Search for the cell housing the specified text and yield its [x, y] center coordinate. 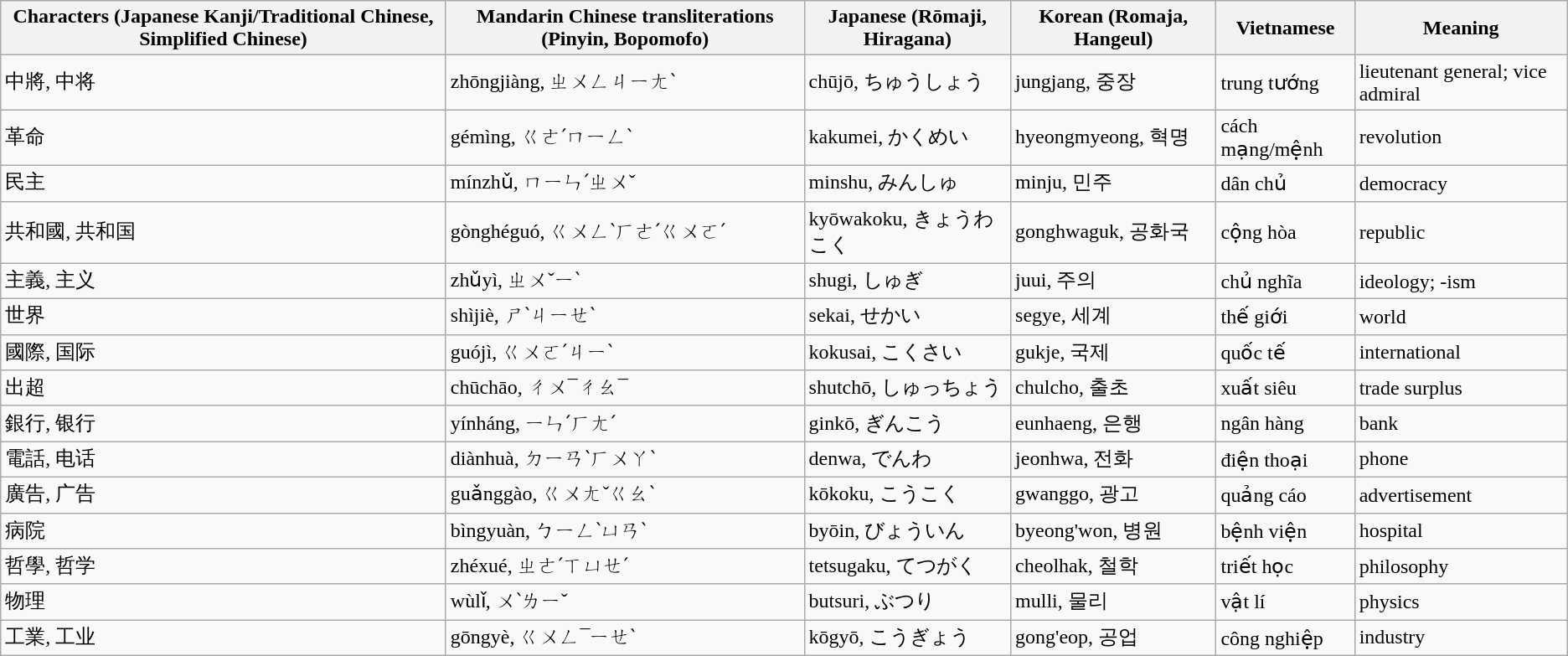
病院 [224, 531]
vật lí [1285, 602]
shìjiè, ㄕˋㄐㄧㄝˋ [625, 317]
出超 [224, 389]
byeong'won, 병원 [1114, 531]
gwanggo, 광고 [1114, 494]
diànhuà, ㄉㄧㄢˋㄏㄨㄚˋ [625, 459]
thế giới [1285, 317]
哲學, 哲学 [224, 566]
hospital [1461, 531]
công nghiệp [1285, 638]
hyeongmyeong, 혁명 [1114, 137]
international [1461, 352]
民主 [224, 183]
工業, 工业 [224, 638]
segye, 세계 [1114, 317]
ngân hàng [1285, 424]
電話, 电话 [224, 459]
廣告, 广告 [224, 494]
物理 [224, 602]
tetsugaku, てつがく [908, 566]
byōin, びょういん [908, 531]
trung tướng [1285, 82]
physics [1461, 602]
gònghéguó, ㄍㄨㄥˋㄏㄜˊㄍㄨㄛˊ [625, 232]
gong'eop, 공업 [1114, 638]
bìngyuàn, ㄅㄧㄥˋㄩㄢˋ [625, 531]
gōngyè, ㄍㄨㄥ¯ㄧㄝˋ [625, 638]
dân chủ [1285, 183]
世界 [224, 317]
Mandarin Chinese transliterations (Pinyin, Bopomofo) [625, 28]
bank [1461, 424]
cách mạng/mệnh [1285, 137]
Meaning [1461, 28]
world [1461, 317]
industry [1461, 638]
ginkō, ぎんこう [908, 424]
Korean (Romaja, Hangeul) [1114, 28]
guǎnggào, ㄍㄨㄤˇㄍㄠˋ [625, 494]
triết học [1285, 566]
bệnh viện [1285, 531]
kyōwakoku, きょうわこく [908, 232]
advertisement [1461, 494]
guójì, ㄍㄨㄛˊㄐㄧˋ [625, 352]
Vietnamese [1285, 28]
zhōngjiàng, ㄓㄨㄥㄐㄧㄤˋ [625, 82]
butsuri, ぶつり [908, 602]
zhéxué, ㄓㄜˊㄒㄩㄝˊ [625, 566]
銀行, 银行 [224, 424]
lieutenant general; vice admiral [1461, 82]
minshu, みんしゅ [908, 183]
jungjang, 중장 [1114, 82]
democracy [1461, 183]
chulcho, 출초 [1114, 389]
yínháng, ㄧㄣˊㄏㄤˊ [625, 424]
Characters (Japanese Kanji/Traditional Chinese, Simplified Chinese) [224, 28]
主義, 主义 [224, 282]
minju, 민주 [1114, 183]
zhǔyì, ㄓㄨˇㄧˋ [625, 282]
gonghwaguk, 공화국 [1114, 232]
điện thoại [1285, 459]
chủ nghĩa [1285, 282]
中將, 中将 [224, 82]
共和國, 共和国 [224, 232]
kōgyō, こうぎょう [908, 638]
革命 [224, 137]
國際, 国际 [224, 352]
gukje, 국제 [1114, 352]
wùlǐ, ㄨˋㄌㄧˇ [625, 602]
denwa, でんわ [908, 459]
ideology; -ism [1461, 282]
phone [1461, 459]
cheolhak, 철학 [1114, 566]
shutchō, しゅっちょう [908, 389]
sekai, せかい [908, 317]
xuất siêu [1285, 389]
juui, 주의 [1114, 282]
shugi, しゅぎ [908, 282]
kakumei, かくめい [908, 137]
mulli, 물리 [1114, 602]
Japanese (Rōmaji, Hiragana) [908, 28]
trade surplus [1461, 389]
kokusai, こくさい [908, 352]
revolution [1461, 137]
chūchāo, ㄔㄨ¯ㄔㄠ¯ [625, 389]
cộng hòa [1285, 232]
philosophy [1461, 566]
republic [1461, 232]
quốc tế [1285, 352]
eunhaeng, 은행 [1114, 424]
kōkoku, こうこく [908, 494]
gémìng, ㄍㄜˊㄇㄧㄥˋ [625, 137]
quảng cáo [1285, 494]
mínzhǔ, ㄇㄧㄣˊㄓㄨˇ [625, 183]
jeonhwa, 전화 [1114, 459]
chūjō, ちゅうしょう [908, 82]
